Extract the [X, Y] coordinate from the center of the cell holding the provided text.  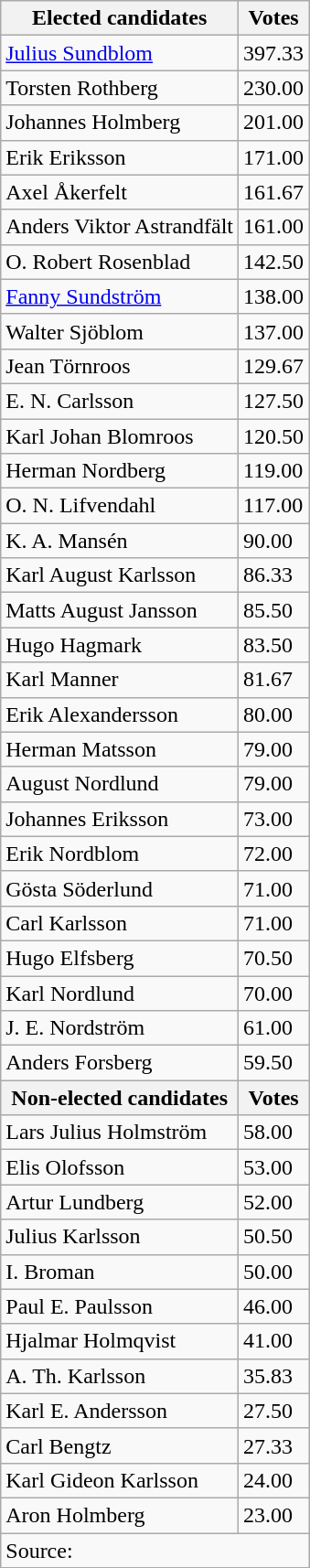
90.00 [274, 541]
E. N. Carlsson [120, 401]
Karl Johan Blomroos [120, 436]
Karl August Karlsson [120, 575]
Paul E. Paulsson [120, 1306]
61.00 [274, 1028]
46.00 [274, 1306]
Non-elected candidates [120, 1098]
I. Broman [120, 1272]
73.00 [274, 819]
Lars Julius Holmström [120, 1133]
August Nordlund [120, 784]
Elis Olofsson [120, 1167]
83.50 [274, 645]
80.00 [274, 714]
Julius Karlsson [120, 1237]
Anders Viktor Astrandfält [120, 227]
137.00 [274, 331]
161.00 [274, 227]
171.00 [274, 157]
A. Th. Karlsson [120, 1376]
161.67 [274, 192]
52.00 [274, 1202]
Julius Sundblom [120, 53]
24.00 [274, 1480]
Elected candidates [120, 18]
Hugo Hagmark [120, 645]
Karl Nordlund [120, 993]
K. A. Mansén [120, 541]
23.00 [274, 1515]
Erik Alexandersson [120, 714]
Artur Lundberg [120, 1202]
70.50 [274, 958]
Johannes Eriksson [120, 819]
59.50 [274, 1063]
Source: [155, 1551]
41.00 [274, 1341]
27.33 [274, 1445]
Hjalmar Holmqvist [120, 1341]
27.50 [274, 1411]
120.50 [274, 436]
117.00 [274, 506]
Herman Nordberg [120, 471]
Matts August Jansson [120, 610]
119.00 [274, 471]
J. E. Nordström [120, 1028]
O. N. Lifvendahl [120, 506]
Torsten Rothberg [120, 88]
Johannes Holmberg [120, 123]
397.33 [274, 53]
35.83 [274, 1376]
Carl Bengtz [120, 1445]
50.00 [274, 1272]
Karl Gideon Karlsson [120, 1480]
138.00 [274, 296]
Jean Törnroos [120, 366]
72.00 [274, 854]
142.50 [274, 262]
Anders Forsberg [120, 1063]
Hugo Elfsberg [120, 958]
Axel Åkerfelt [120, 192]
86.33 [274, 575]
Herman Matsson [120, 749]
50.50 [274, 1237]
129.67 [274, 366]
Karl Manner [120, 680]
Aron Holmberg [120, 1515]
Carl Karlsson [120, 923]
53.00 [274, 1167]
Karl E. Andersson [120, 1411]
Fanny Sundström [120, 296]
Walter Sjöblom [120, 331]
201.00 [274, 123]
Gösta Söderlund [120, 888]
O. Robert Rosenblad [120, 262]
Erik Eriksson [120, 157]
70.00 [274, 993]
81.67 [274, 680]
Erik Nordblom [120, 854]
85.50 [274, 610]
127.50 [274, 401]
58.00 [274, 1133]
230.00 [274, 88]
